Provide the [X, Y] coordinate of the cell's center where the given text is located.  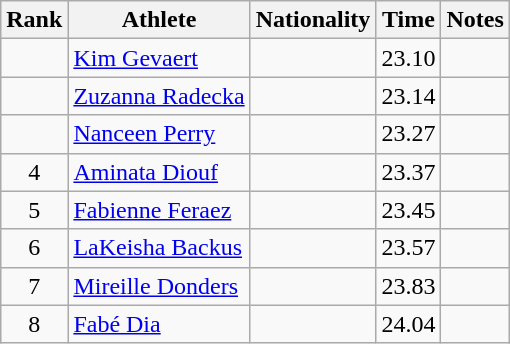
7 [34, 286]
LaKeisha Backus [159, 248]
24.04 [408, 324]
8 [34, 324]
23.27 [408, 134]
Notes [475, 20]
Nationality [313, 20]
23.45 [408, 210]
Aminata Diouf [159, 172]
Fabienne Feraez [159, 210]
Kim Gevaert [159, 58]
Zuzanna Radecka [159, 96]
23.10 [408, 58]
Fabé Dia [159, 324]
23.83 [408, 286]
23.57 [408, 248]
Mireille Donders [159, 286]
6 [34, 248]
4 [34, 172]
23.14 [408, 96]
Rank [34, 20]
Athlete [159, 20]
5 [34, 210]
23.37 [408, 172]
Nanceen Perry [159, 134]
Time [408, 20]
